Return (X, Y) of the center of cell containing provided text 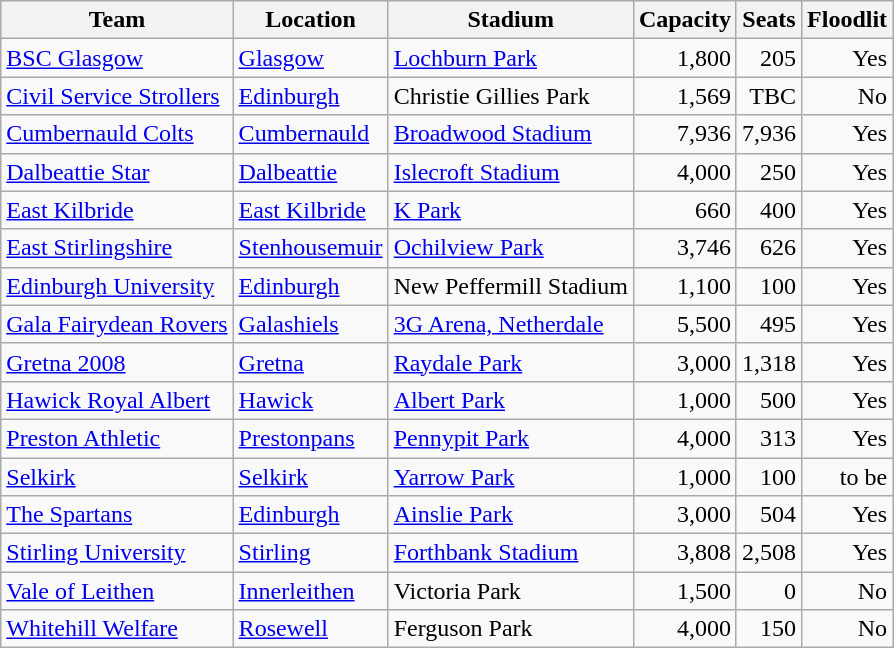
Raydale Park (510, 362)
150 (768, 629)
Ainslie Park (510, 515)
Islecroft Stadium (510, 172)
Cumbernauld (310, 134)
Hawick Royal Albert (117, 400)
313 (768, 438)
Albert Park (510, 400)
to be (848, 477)
0 (768, 591)
3,808 (684, 553)
500 (768, 400)
Innerleithen (310, 591)
1,500 (684, 591)
Prestonpans (310, 438)
Ferguson Park (510, 629)
3,746 (684, 248)
Floodlit (848, 20)
3G Arena, Netherdale (510, 324)
Stadium (510, 20)
Stirling (310, 553)
Civil Service Strollers (117, 96)
Preston Athletic (117, 438)
Broadwood Stadium (510, 134)
Yarrow Park (510, 477)
Victoria Park (510, 591)
Pennypit Park (510, 438)
Gala Fairydean Rovers (117, 324)
Hawick (310, 400)
Rosewell (310, 629)
Stirling University (117, 553)
626 (768, 248)
1,569 (684, 96)
Dalbeattie (310, 172)
Cumbernauld Colts (117, 134)
BSC Glasgow (117, 58)
Ochilview Park (510, 248)
250 (768, 172)
The Spartans (117, 515)
1,800 (684, 58)
Gretna (310, 362)
5,500 (684, 324)
East Stirlingshire (117, 248)
Team (117, 20)
1,318 (768, 362)
Stenhousemuir (310, 248)
504 (768, 515)
Christie Gillies Park (510, 96)
2,508 (768, 553)
Location (310, 20)
Edinburgh University (117, 286)
1,100 (684, 286)
New Peffermill Stadium (510, 286)
Capacity (684, 20)
Forthbank Stadium (510, 553)
Seats (768, 20)
Lochburn Park (510, 58)
Glasgow (310, 58)
660 (684, 210)
495 (768, 324)
Gretna 2008 (117, 362)
Whitehill Welfare (117, 629)
Dalbeattie Star (117, 172)
205 (768, 58)
400 (768, 210)
TBC (768, 96)
Galashiels (310, 324)
Vale of Leithen (117, 591)
K Park (510, 210)
